Output the (X, Y) coordinate of the center of the cell containing the given text.  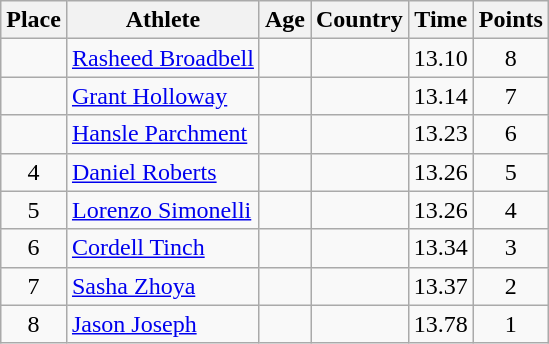
13.78 (440, 324)
Country (359, 20)
Time (440, 20)
Athlete (162, 20)
13.34 (440, 248)
Rasheed Broadbell (162, 58)
Lorenzo Simonelli (162, 210)
13.10 (440, 58)
Hansle Parchment (162, 134)
13.23 (440, 134)
Daniel Roberts (162, 172)
13.37 (440, 286)
2 (510, 286)
3 (510, 248)
Cordell Tinch (162, 248)
Age (284, 20)
Jason Joseph (162, 324)
13.14 (440, 96)
1 (510, 324)
Sasha Zhoya (162, 286)
Place (34, 20)
Grant Holloway (162, 96)
Points (510, 20)
